Scan for the cell matching the given text and deliver its [X, Y] coordinate at center. 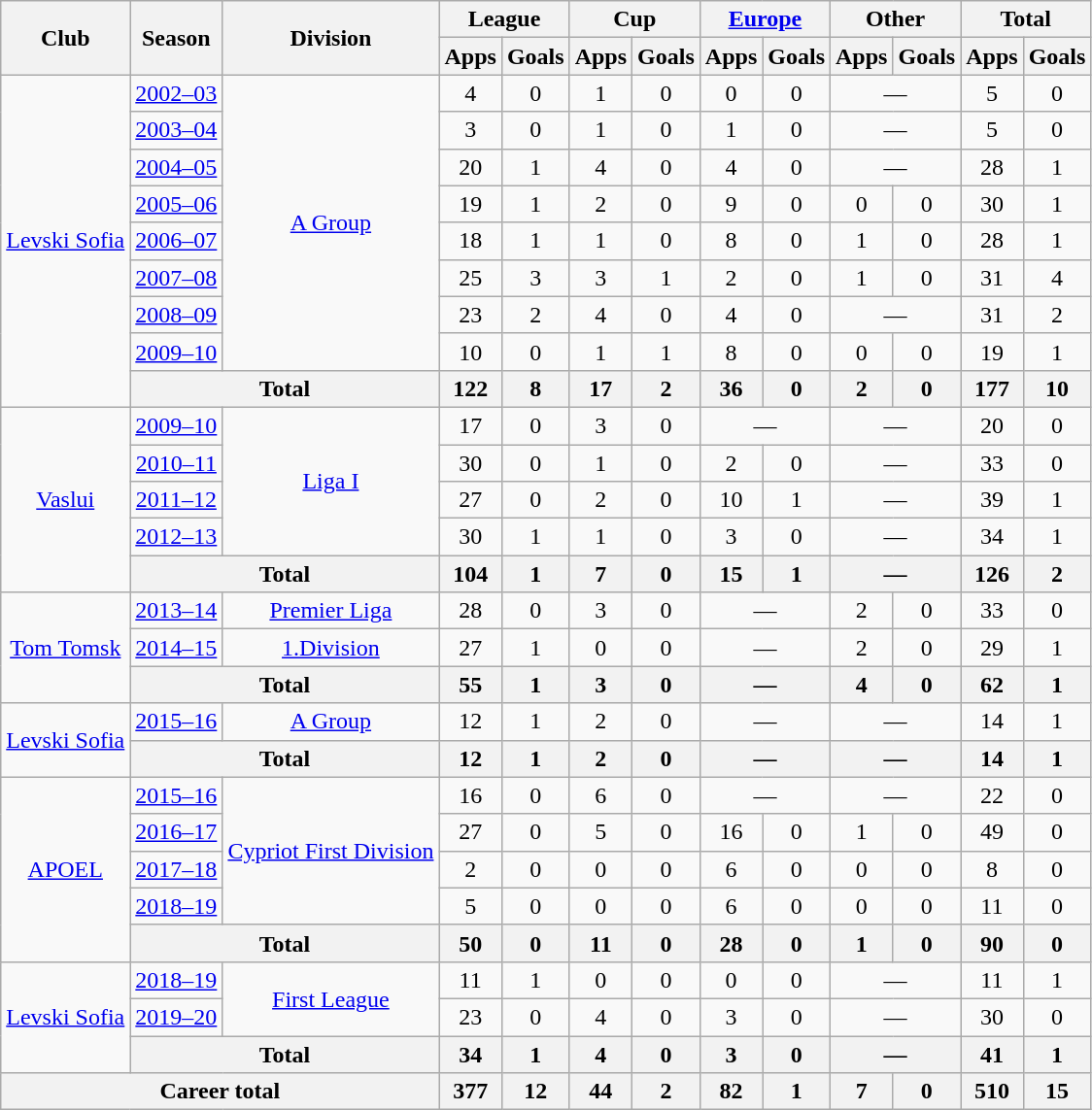
2016–17 [177, 832]
2014–15 [177, 648]
2005–06 [177, 204]
Tom Tomsk [66, 648]
2012–13 [177, 537]
2002–03 [177, 93]
104 [470, 574]
39 [992, 500]
50 [470, 943]
Liga I [330, 481]
2007–08 [177, 278]
36 [731, 388]
Club [66, 38]
2019–20 [177, 1017]
Division [330, 38]
Europe [765, 19]
2010–11 [177, 463]
2004–05 [177, 167]
Career total [220, 1092]
Cypriot First Division [330, 851]
Cup [634, 19]
62 [992, 685]
377 [470, 1092]
1.Division [330, 648]
90 [992, 943]
126 [992, 574]
49 [992, 832]
Premier Liga [330, 611]
Other [896, 19]
Vaslui [66, 499]
22 [992, 795]
2017–18 [177, 869]
122 [470, 388]
25 [470, 278]
29 [992, 648]
2006–07 [177, 241]
55 [470, 685]
Season [177, 38]
2008–09 [177, 315]
2011–12 [177, 500]
510 [992, 1092]
18 [470, 241]
41 [992, 1054]
177 [992, 388]
2003–04 [177, 130]
APOEL [66, 869]
44 [600, 1092]
League [504, 19]
First League [330, 998]
2013–14 [177, 611]
82 [731, 1092]
9 [731, 204]
